Find where the given text appears and provide that cell's center as (x, y) coordinate. 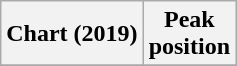
Peak position (189, 34)
Chart (2019) (72, 34)
